Return [X, Y] of the center of cell containing provided text 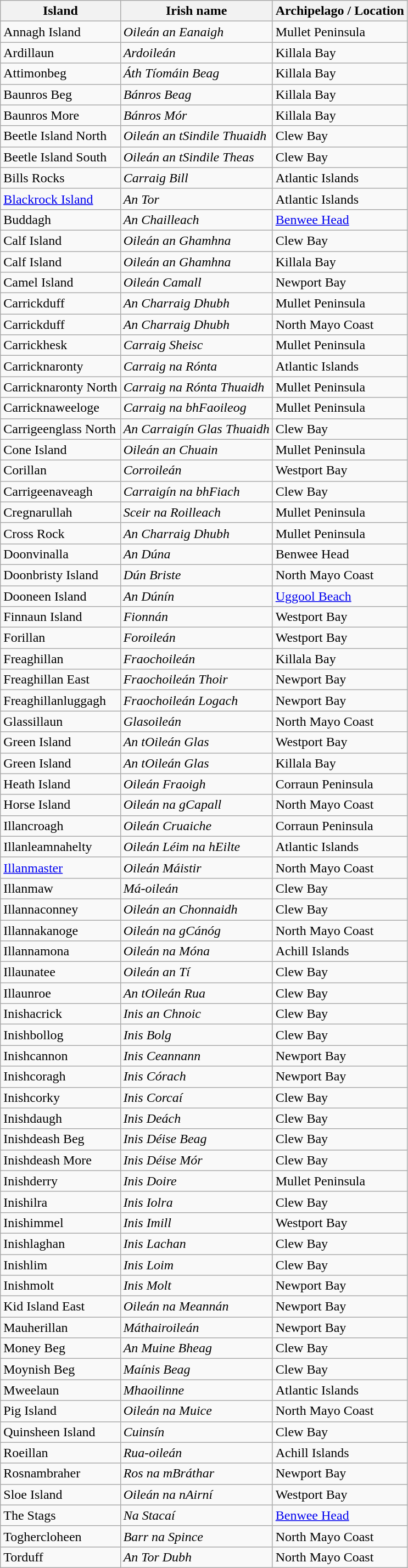
An Muine Bheag [197, 1348]
Fraochoileán [197, 659]
An tOileán Rua [197, 993]
Na Stacaí [197, 1515]
Irish name [197, 11]
Oileán na gCánóg [197, 931]
Oileán an tSindile Theas [197, 157]
Inis Molt [197, 1286]
Roeillan [60, 1453]
Moynish Beg [60, 1369]
Sceir na Roilleach [197, 512]
Illaunatee [60, 972]
Illanleamnahelty [60, 847]
Island [60, 11]
Carraig na Rónta Thuaidh [197, 387]
Inishdaugh [60, 1118]
Carrickhesk [60, 345]
Illannakanoge [60, 931]
Corroileán [197, 471]
Buddagh [60, 220]
Mhaoilinne [197, 1390]
Bánros Mór [197, 115]
Baunros Beg [60, 94]
Quinsheen Island [60, 1432]
Illaunroe [60, 993]
Mauherillan [60, 1328]
Dooneen Island [60, 596]
Cuinsín [197, 1432]
Heath Island [60, 784]
Ros na mBráthar [197, 1474]
Oileán an Chuain [197, 450]
Toghercloheen [60, 1536]
Carricknaronty [60, 366]
Glasoileán [197, 721]
Beetle Island South [60, 157]
Má-oileán [197, 888]
Oileán an Eanaigh [197, 32]
Torduff [60, 1557]
Doonbristy Island [60, 575]
Inishcoragh [60, 1077]
An Tor Dubh [197, 1557]
Pig Island [60, 1411]
Uggool Beach [339, 596]
Inis Déise Mór [197, 1160]
Archipelago / Location [339, 11]
Illanmaster [60, 867]
Carrigeenaveagh [60, 491]
Bánros Beag [197, 94]
Cone Island [60, 450]
Carraig na bhFaoileog [197, 408]
Inishlim [60, 1264]
Inis Iolra [197, 1202]
Beetle Island North [60, 136]
Carraigín na bhFiach [197, 491]
Cregnarullah [60, 512]
Illancroagh [60, 826]
Inishbollog [60, 1035]
Blackrock Island [60, 199]
Doonvinalla [60, 554]
Inishdeash More [60, 1160]
Illannaconney [60, 909]
Oileán na nAirní [197, 1494]
Inishderry [60, 1181]
Fraochoileán Logach [197, 701]
Oileán na Móna [197, 951]
Oileán Léim na hEilte [197, 847]
Inis Bolg [197, 1035]
Money Beg [60, 1348]
Inis an Chnoic [197, 1014]
Freaghillan [60, 659]
Mweelaun [60, 1390]
Illanmaw [60, 888]
Glassillaun [60, 721]
Oileán Fraoigh [197, 784]
Freaghillan East [60, 680]
Inis Lachan [197, 1244]
Carricknaronty North [60, 387]
The Stags [60, 1515]
Maínis Beag [197, 1369]
Inis Corcaí [197, 1097]
Horse Island [60, 805]
Oileán Cruaiche [197, 826]
Oileán na Meannán [197, 1307]
Foroileán [197, 638]
Rosnambraher [60, 1474]
Ardoileán [197, 53]
Finnaun Island [60, 617]
Inis Loim [197, 1264]
Inis Déise Beag [197, 1139]
Forillan [60, 638]
Cross Rock [60, 533]
Fraochoileán Thoir [197, 680]
Fionnán [197, 617]
Inishdeash Beg [60, 1139]
Sloe Island [60, 1494]
Freaghillanluggagh [60, 701]
An Carraigín Glas Thuaidh [197, 429]
Carrigeenglass North [60, 429]
Kid Island East [60, 1307]
Inis Ceannann [197, 1056]
Carraig Bill [197, 178]
Annagh Island [60, 32]
Barr na Spince [197, 1536]
Inishcannon [60, 1056]
Inishcorky [60, 1097]
Inis Imill [197, 1223]
Dún Briste [197, 575]
Camel Island [60, 283]
Oileán Máistir [197, 867]
Oileán an Tí [197, 972]
Áth Tíomáin Beag [197, 74]
Carricknaweeloge [60, 408]
Inis Deách [197, 1118]
Máthairoileán [197, 1328]
An Dúnín [197, 596]
An Dúna [197, 554]
Oileán na gCapall [197, 805]
Inishimmel [60, 1223]
Carraig na Rónta [197, 366]
Inis Córach [197, 1077]
Inishmolt [60, 1286]
Oileán an Chonnaidh [197, 909]
An Tor [197, 199]
Bills Rocks [60, 178]
Rua-oileán [197, 1453]
Inishilra [60, 1202]
Oileán na Muice [197, 1411]
Carraig Sheisc [197, 345]
An Chailleach [197, 220]
Inis Doire [197, 1181]
Ardillaun [60, 53]
Attimonbeg [60, 74]
Illannamona [60, 951]
Corillan [60, 471]
Baunros More [60, 115]
Inishlaghan [60, 1244]
Oileán an tSindile Thuaidh [197, 136]
Inishacrick [60, 1014]
Oileán Camall [197, 283]
